Identify which cell holds the provided text, then report its [x, y] central coordinate. 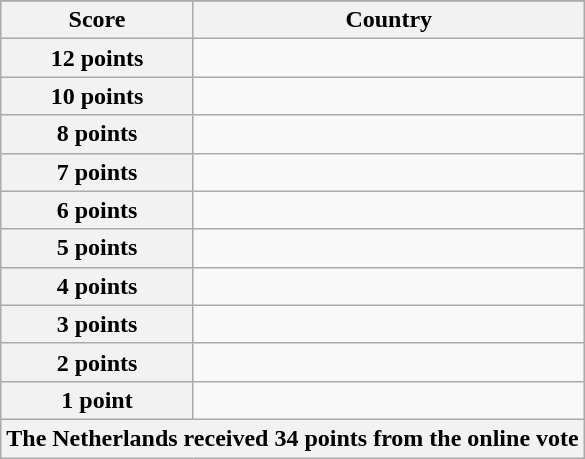
10 points [98, 96]
8 points [98, 134]
Score [98, 20]
2 points [98, 362]
6 points [98, 210]
3 points [98, 324]
7 points [98, 172]
1 point [98, 400]
The Netherlands received 34 points from the online vote [292, 438]
5 points [98, 248]
Country [388, 20]
4 points [98, 286]
12 points [98, 58]
